Identify which cell holds the provided text, then report its (X, Y) central coordinate. 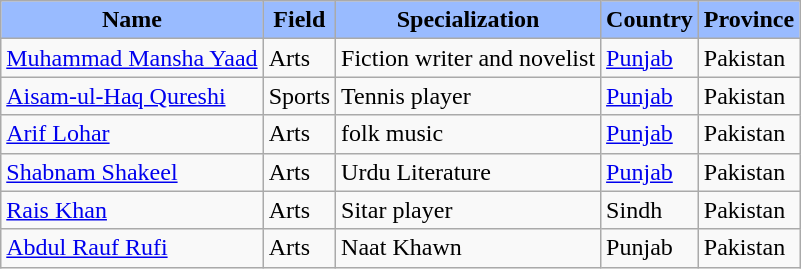
Sindh (650, 210)
Sports (299, 96)
Tennis player (468, 96)
Muhammad Mansha Yaad (132, 58)
Arif Lohar (132, 134)
Specialization (468, 20)
Shabnam Shakeel (132, 172)
Province (748, 20)
Fiction writer and novelist (468, 58)
Name (132, 20)
Naat Khawn (468, 248)
Abdul Rauf Rufi (132, 248)
Rais Khan (132, 210)
folk music (468, 134)
Country (650, 20)
Field (299, 20)
Sitar player (468, 210)
Aisam-ul-Haq Qureshi (132, 96)
Urdu Literature (468, 172)
